Return [X, Y] of the center of cell containing provided text 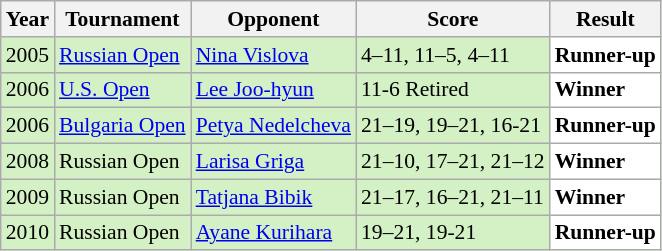
11-6 Retired [453, 90]
2008 [28, 162]
Nina Vislova [274, 55]
Result [606, 19]
21–17, 16–21, 21–11 [453, 197]
2010 [28, 233]
21–19, 19–21, 16-21 [453, 126]
Opponent [274, 19]
Petya Nedelcheva [274, 126]
2009 [28, 197]
Larisa Griga [274, 162]
Lee Joo-hyun [274, 90]
4–11, 11–5, 4–11 [453, 55]
Year [28, 19]
Ayane Kurihara [274, 233]
19–21, 19-21 [453, 233]
2005 [28, 55]
U.S. Open [122, 90]
21–10, 17–21, 21–12 [453, 162]
Score [453, 19]
Tatjana Bibik [274, 197]
Tournament [122, 19]
Bulgaria Open [122, 126]
